Identify which cell holds the provided text, then report its (X, Y) central coordinate. 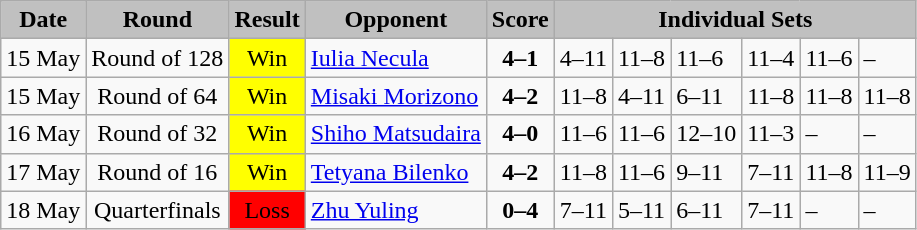
4–0 (520, 134)
17 May (44, 172)
Tetyana Bilenko (396, 172)
Misaki Morizono (396, 96)
Round of 16 (158, 172)
Round (158, 20)
5–11 (641, 210)
18 May (44, 210)
Zhu Yuling (396, 210)
Iulia Necula (396, 58)
11–4 (771, 58)
Round of 128 (158, 58)
Quarterfinals (158, 210)
Individual Sets (735, 20)
4–1 (520, 58)
Opponent (396, 20)
11–3 (771, 134)
9–11 (706, 172)
16 May (44, 134)
Round of 32 (158, 134)
0–4 (520, 210)
Result (267, 20)
Loss (267, 210)
Shiho Matsudaira (396, 134)
Score (520, 20)
11–9 (887, 172)
Date (44, 20)
12–10 (706, 134)
Round of 64 (158, 96)
